From the cell containing the given text, extract its center point as [x, y] coordinate. 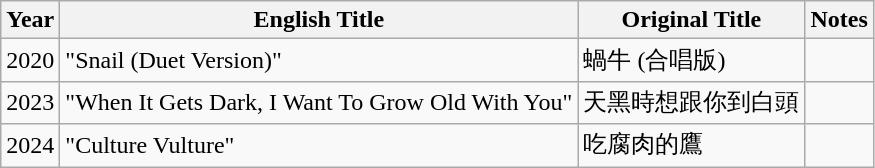
天黑時想跟你到白頭 [692, 102]
吃腐肉的鷹 [692, 146]
"Culture Vulture" [319, 146]
Notes [839, 20]
English Title [319, 20]
2023 [30, 102]
2020 [30, 60]
蝸牛 (合唱版) [692, 60]
"When It Gets Dark, I Want To Grow Old With You" [319, 102]
"Snail (Duet Version)" [319, 60]
Year [30, 20]
2024 [30, 146]
Original Title [692, 20]
